Determine the [X, Y] coordinate at the center of the cell enclosing the given text.  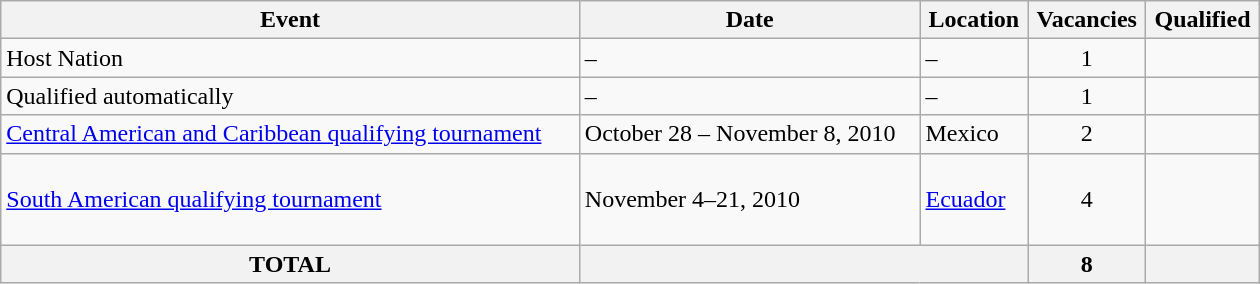
Ecuador [974, 199]
2 [1087, 134]
Qualified automatically [290, 96]
Mexico [974, 134]
Qualified [1202, 20]
South American qualifying tournament [290, 199]
Date [750, 20]
8 [1087, 264]
Event [290, 20]
Host Nation [290, 58]
October 28 – November 8, 2010 [750, 134]
Location [974, 20]
Vacancies [1087, 20]
4 [1087, 199]
November 4–21, 2010 [750, 199]
TOTAL [290, 264]
Central American and Caribbean qualifying tournament [290, 134]
